Search for the cell housing the specified text and yield its [x, y] center coordinate. 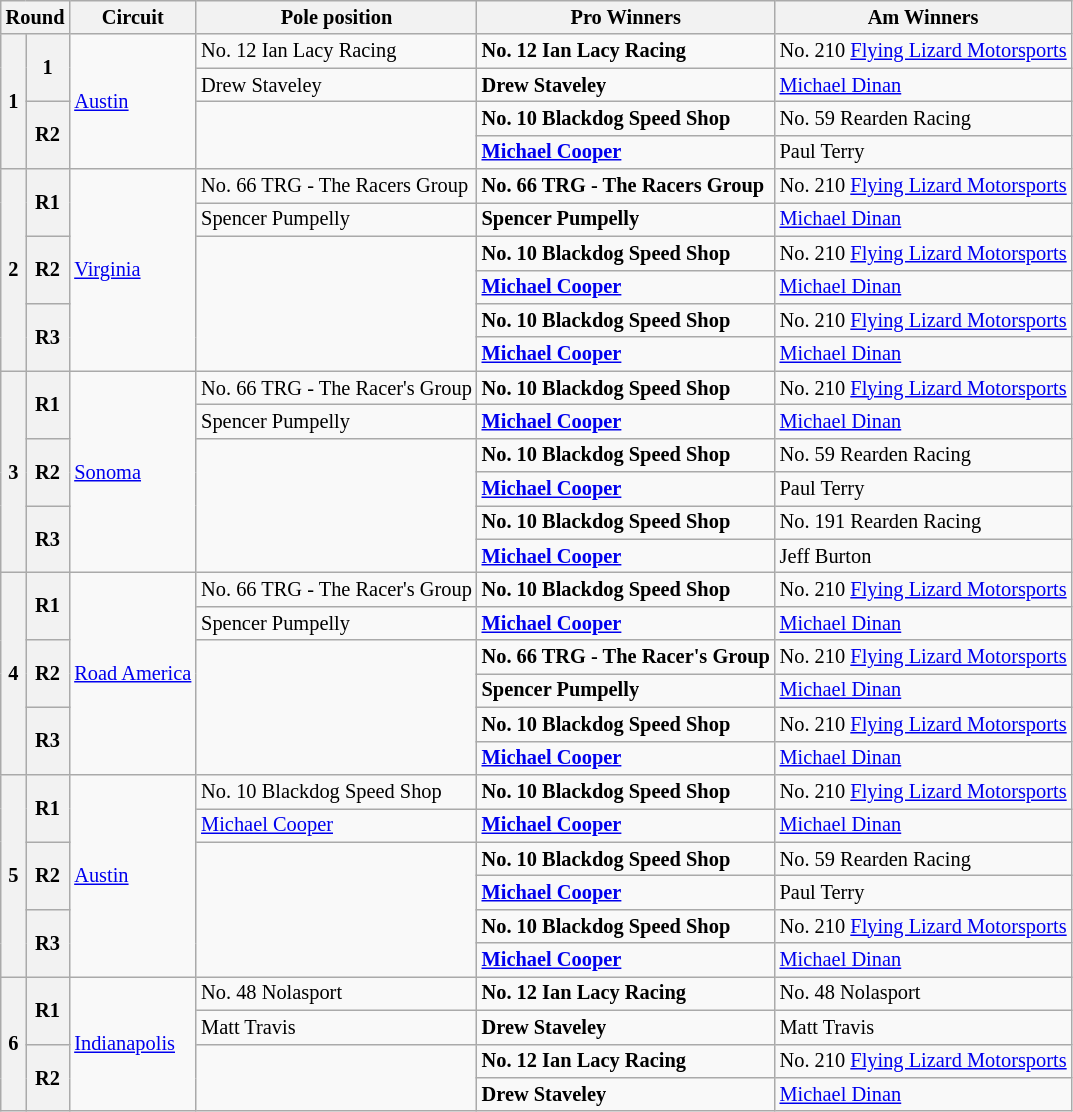
Round [36, 17]
Am Winners [924, 17]
Circuit [132, 17]
5 [14, 875]
Pro Winners [626, 17]
2 [14, 270]
6 [14, 1044]
4 [14, 673]
Indianapolis [132, 1044]
Pole position [336, 17]
Jeff Burton [924, 556]
Sonoma [132, 472]
No. 191 Rearden Racing [924, 522]
Road America [132, 673]
Virginia [132, 270]
3 [14, 472]
